For the text-containing cell, return its midpoint in (X, Y) coordinate format. 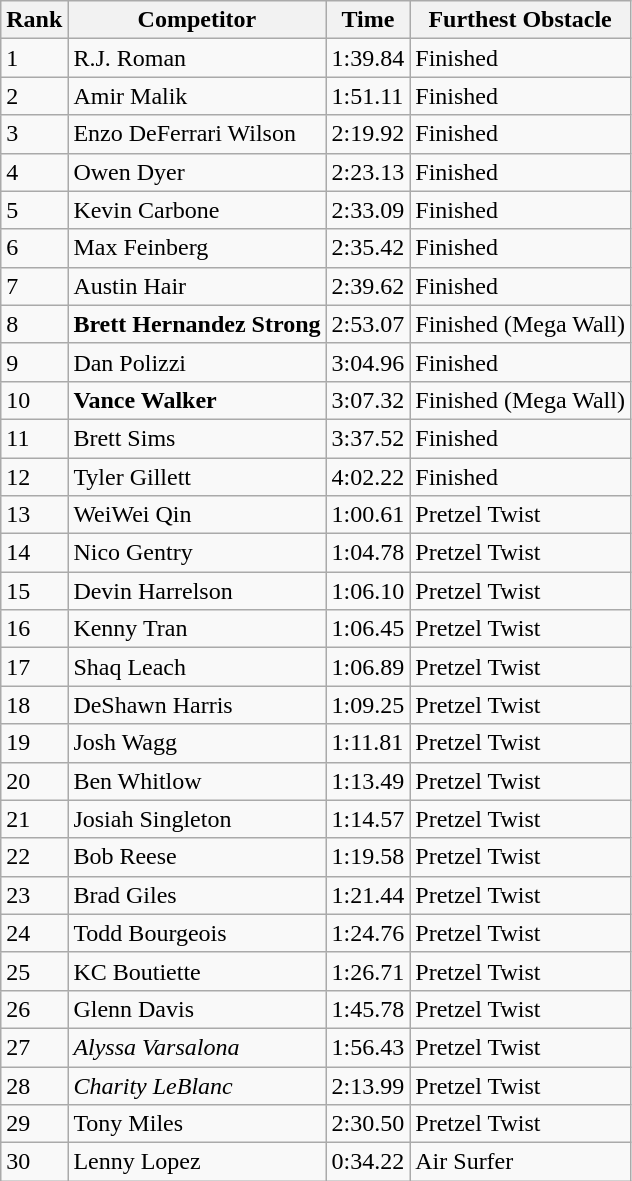
1:06.10 (368, 591)
15 (34, 591)
Rank (34, 20)
2:23.13 (368, 172)
9 (34, 362)
4 (34, 172)
5 (34, 210)
0:34.22 (368, 1162)
26 (34, 1009)
1:21.44 (368, 895)
1:06.45 (368, 629)
2:13.99 (368, 1085)
Devin Harrelson (197, 591)
Furthest Obstacle (520, 20)
2 (34, 96)
1:04.78 (368, 553)
13 (34, 515)
Enzo DeFerrari Wilson (197, 134)
14 (34, 553)
1:00.61 (368, 515)
Glenn Davis (197, 1009)
1:26.71 (368, 971)
2:33.09 (368, 210)
Air Surfer (520, 1162)
Kenny Tran (197, 629)
17 (34, 667)
Time (368, 20)
Ben Whitlow (197, 781)
3:04.96 (368, 362)
1:45.78 (368, 1009)
Lenny Lopez (197, 1162)
30 (34, 1162)
WeiWei Qin (197, 515)
Shaq Leach (197, 667)
1:14.57 (368, 819)
3:07.32 (368, 400)
1:51.11 (368, 96)
28 (34, 1085)
Owen Dyer (197, 172)
Tyler Gillett (197, 477)
R.J. Roman (197, 58)
4:02.22 (368, 477)
11 (34, 438)
Kevin Carbone (197, 210)
Brett Hernandez Strong (197, 324)
Brad Giles (197, 895)
1:09.25 (368, 705)
KC Boutiette (197, 971)
25 (34, 971)
24 (34, 933)
Amir Malik (197, 96)
8 (34, 324)
2:39.62 (368, 286)
29 (34, 1124)
16 (34, 629)
Austin Hair (197, 286)
Bob Reese (197, 857)
19 (34, 743)
1:39.84 (368, 58)
Max Feinberg (197, 248)
6 (34, 248)
Alyssa Varsalona (197, 1047)
Dan Polizzi (197, 362)
18 (34, 705)
Josh Wagg (197, 743)
1:11.81 (368, 743)
Josiah Singleton (197, 819)
2:35.42 (368, 248)
Brett Sims (197, 438)
1:19.58 (368, 857)
Competitor (197, 20)
Charity LeBlanc (197, 1085)
23 (34, 895)
12 (34, 477)
21 (34, 819)
1:06.89 (368, 667)
22 (34, 857)
Nico Gentry (197, 553)
Todd Bourgeois (197, 933)
Tony Miles (197, 1124)
1 (34, 58)
1:13.49 (368, 781)
3:37.52 (368, 438)
2:30.50 (368, 1124)
1:24.76 (368, 933)
27 (34, 1047)
10 (34, 400)
DeShawn Harris (197, 705)
7 (34, 286)
2:53.07 (368, 324)
2:19.92 (368, 134)
20 (34, 781)
Vance Walker (197, 400)
1:56.43 (368, 1047)
3 (34, 134)
